Scan for the cell matching the given text and deliver its [x, y] coordinate at center. 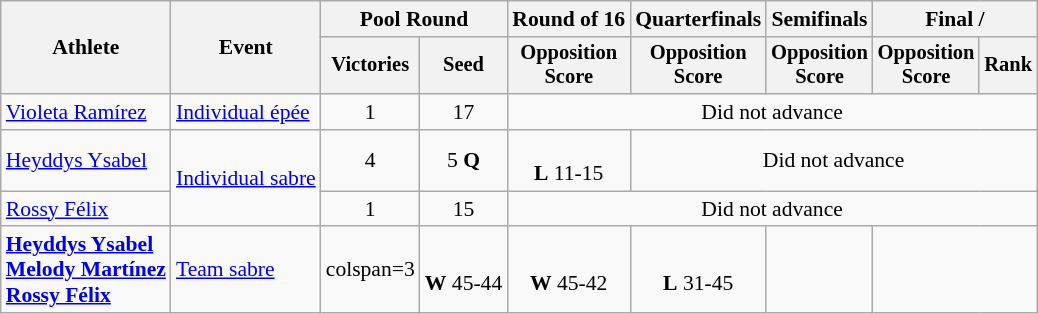
colspan=3 [370, 270]
Final / [955, 19]
4 [370, 160]
Individual sabre [246, 178]
Individual épée [246, 112]
Rank [1008, 66]
15 [464, 209]
Semifinals [820, 19]
Heyddys YsabelMelody MartínezRossy Félix [86, 270]
Round of 16 [568, 19]
Athlete [86, 48]
Event [246, 48]
Team sabre [246, 270]
Rossy Félix [86, 209]
L 11-15 [568, 160]
W 45-42 [568, 270]
17 [464, 112]
Quarterfinals [698, 19]
W 45-44 [464, 270]
Seed [464, 66]
Victories [370, 66]
L 31-45 [698, 270]
Heyddys Ysabel [86, 160]
Violeta Ramírez [86, 112]
5 Q [464, 160]
Pool Round [414, 19]
